Identify which cell holds the provided text, then report its [X, Y] central coordinate. 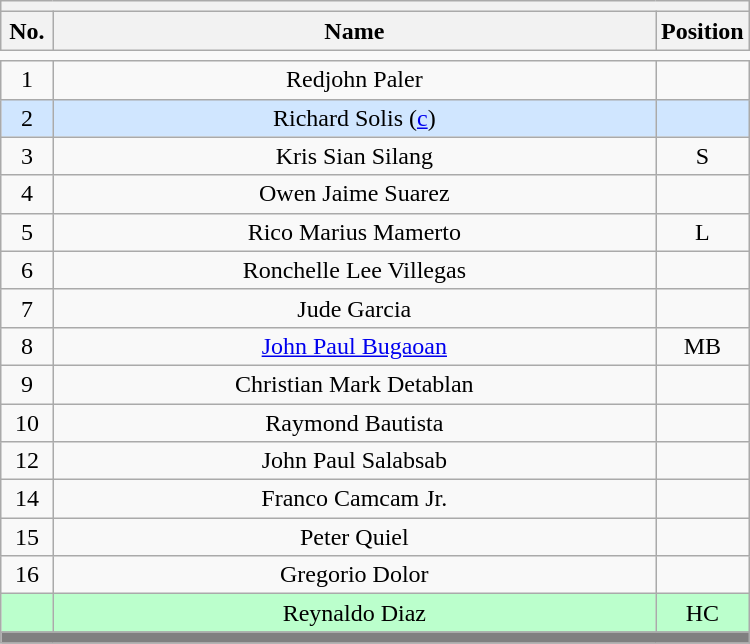
Owen Jaime Suarez [354, 194]
Kris Sian Silang [354, 156]
1 [27, 80]
Name [354, 31]
HC [703, 613]
9 [27, 384]
John Paul Salabsab [354, 461]
Redjohn Paler [354, 80]
No. [27, 31]
8 [27, 346]
15 [27, 537]
5 [27, 232]
3 [27, 156]
2 [27, 118]
12 [27, 461]
Richard Solis (c) [354, 118]
Christian Mark Detablan [354, 384]
4 [27, 194]
Gregorio Dolor [354, 575]
Franco Camcam Jr. [354, 499]
Rico Marius Mamerto [354, 232]
6 [27, 270]
Position [703, 31]
Ronchelle Lee Villegas [354, 270]
Reynaldo Diaz [354, 613]
Peter Quiel [354, 537]
John Paul Bugaoan [354, 346]
7 [27, 308]
10 [27, 423]
Raymond Bautista [354, 423]
L [703, 232]
Jude Garcia [354, 308]
14 [27, 499]
16 [27, 575]
MB [703, 346]
S [703, 156]
